Pinpoint the cell where the given text exists, returning its (x, y) midpoint coordinate. 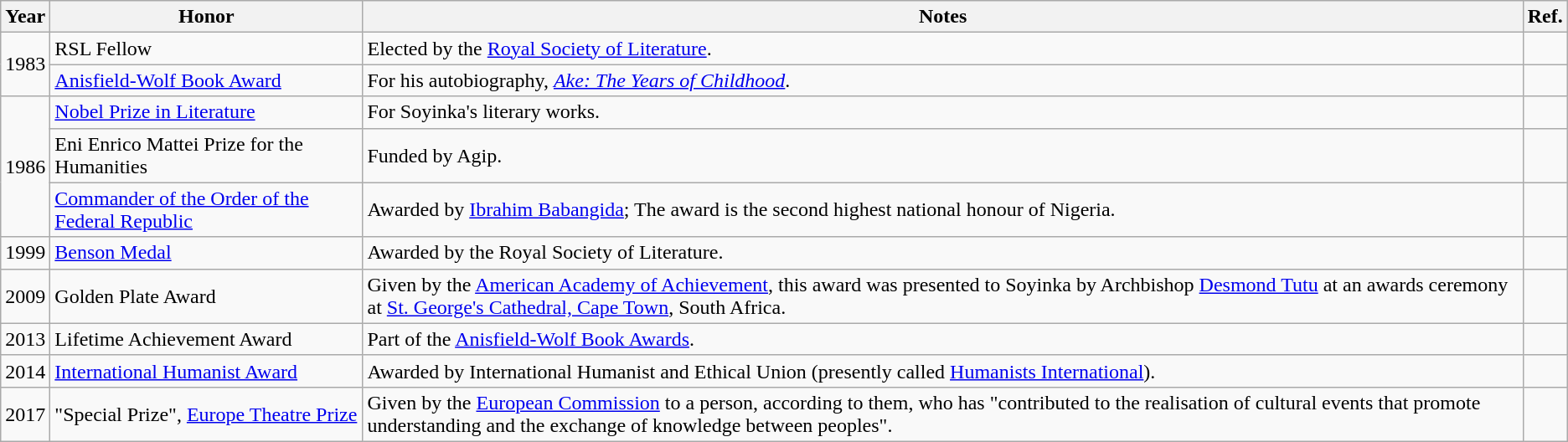
Eni Enrico Mattei Prize for the Humanities (206, 156)
Commander of the Order of the Federal Republic (206, 209)
Awarded by the Royal Society of Literature. (943, 253)
Lifetime Achievement Award (206, 339)
For his autobiography, Ake: The Years of Childhood. (943, 80)
1986 (25, 167)
International Humanist Award (206, 371)
Golden Plate Award (206, 296)
Funded by Agip. (943, 156)
Nobel Prize in Literature (206, 112)
Year (25, 17)
2014 (25, 371)
2009 (25, 296)
Anisfield-Wolf Book Award (206, 80)
2013 (25, 339)
RSL Fellow (206, 49)
Awarded by International Humanist and Ethical Union (presently called Humanists International). (943, 371)
1999 (25, 253)
Notes (943, 17)
"Special Prize", Europe Theatre Prize (206, 414)
For Soyinka's literary works. (943, 112)
Honor (206, 17)
Ref. (1545, 17)
Benson Medal (206, 253)
1983 (25, 64)
Awarded by Ibrahim Babangida; The award is the second highest national honour of Nigeria. (943, 209)
Part of the Anisfield-Wolf Book Awards. (943, 339)
2017 (25, 414)
Elected by the Royal Society of Literature. (943, 49)
